Detect which cell encompasses the target text, then output its (x, y) center coordinate. 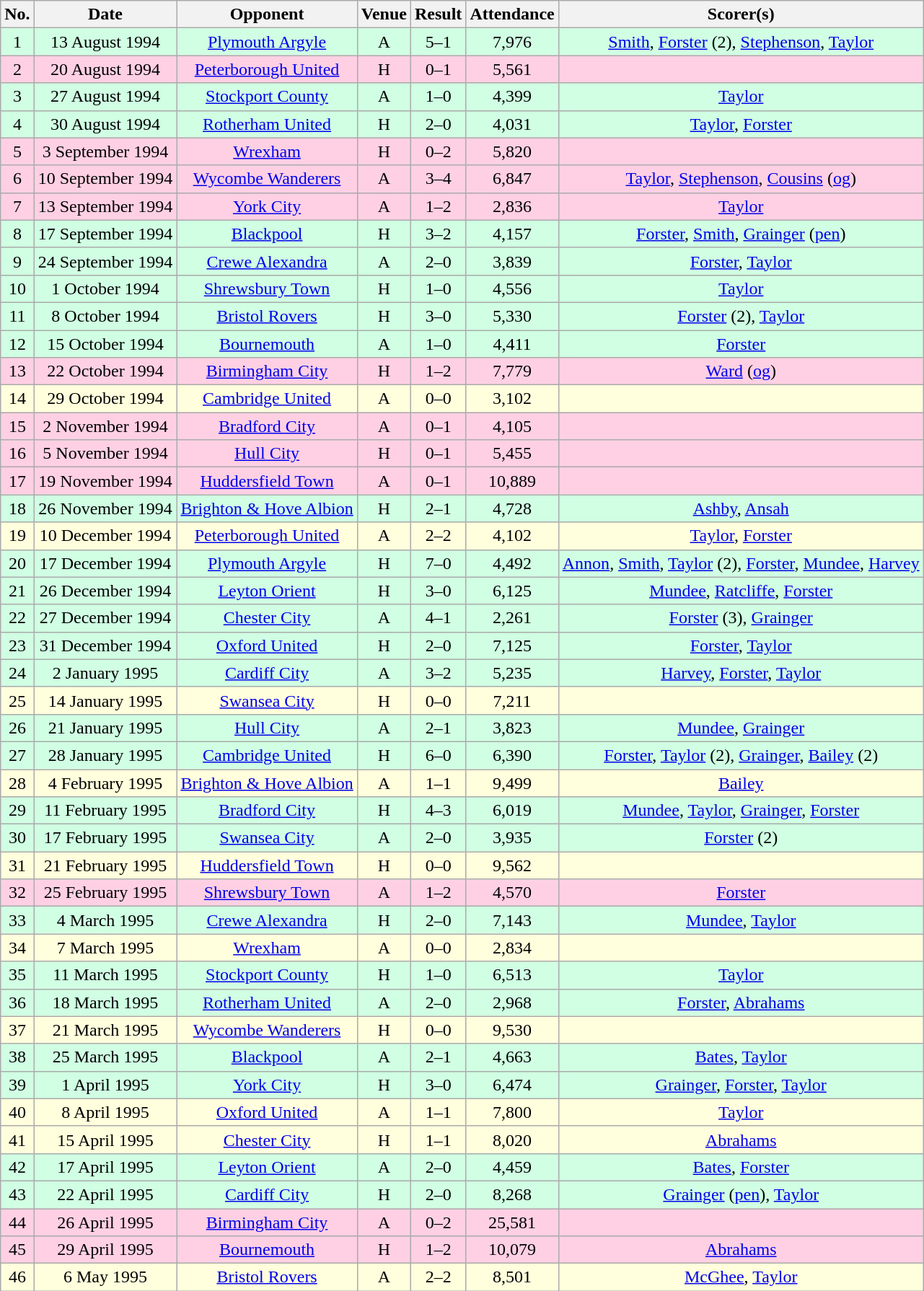
Forster, Smith, Grainger (pen) (741, 234)
Venue (384, 14)
25 February 1995 (105, 893)
20 (17, 563)
25 (17, 700)
4,157 (512, 234)
13 September 1994 (105, 206)
Scorer(s) (741, 14)
34 (17, 948)
21 February 1995 (105, 865)
Grainger (pen), Taylor (741, 1194)
11 February 1995 (105, 811)
4,031 (512, 124)
5,561 (512, 69)
24 September 1994 (105, 261)
35 (17, 975)
42 (17, 1167)
4,411 (512, 344)
27 August 1994 (105, 97)
27 December 1994 (105, 618)
11 March 1995 (105, 975)
8,268 (512, 1194)
5 November 1994 (105, 454)
17 (17, 481)
Bates, Forster (741, 1167)
8 April 1995 (105, 1112)
Result (438, 14)
36 (17, 1003)
6,513 (512, 975)
8,020 (512, 1140)
2,836 (512, 206)
26 April 1995 (105, 1222)
6–0 (438, 755)
5,235 (512, 673)
25,581 (512, 1222)
2 November 1994 (105, 426)
Harvey, Forster, Taylor (741, 673)
15 (17, 426)
6,390 (512, 755)
24 (17, 673)
27 (17, 755)
14 January 1995 (105, 700)
10 (17, 288)
25 March 1995 (105, 1057)
1 April 1995 (105, 1085)
23 (17, 645)
4–3 (438, 811)
10 September 1994 (105, 179)
40 (17, 1112)
9 (17, 261)
10,079 (512, 1250)
5 (17, 151)
3 September 1994 (105, 151)
17 September 1994 (105, 234)
3,839 (512, 261)
12 (17, 344)
21 March 1995 (105, 1030)
3–4 (438, 179)
31 (17, 865)
26 November 1994 (105, 508)
26 (17, 728)
4,570 (512, 893)
28 (17, 783)
Bates, Taylor (741, 1057)
Forster (2), Taylor (741, 316)
7 (17, 206)
22 October 1994 (105, 371)
7,211 (512, 700)
18 (17, 508)
19 November 1994 (105, 481)
No. (17, 14)
3,823 (512, 728)
41 (17, 1140)
9,530 (512, 1030)
6,847 (512, 179)
2,834 (512, 948)
6,474 (512, 1085)
30 August 1994 (105, 124)
17 February 1995 (105, 838)
7–0 (438, 563)
26 December 1994 (105, 591)
Mundee, Grainger (741, 728)
5,820 (512, 151)
7 March 1995 (105, 948)
4,556 (512, 288)
Bailey (741, 783)
Forster, Abrahams (741, 1003)
4 March 1995 (105, 920)
4,663 (512, 1057)
Annon, Smith, Taylor (2), Forster, Mundee, Harvey (741, 563)
8 October 1994 (105, 316)
Mundee, Taylor (741, 920)
2,261 (512, 618)
17 December 1994 (105, 563)
16 (17, 454)
43 (17, 1194)
30 (17, 838)
31 December 1994 (105, 645)
3,102 (512, 399)
6,019 (512, 811)
46 (17, 1277)
4–1 (438, 618)
15 October 1994 (105, 344)
13 August 1994 (105, 42)
4 February 1995 (105, 783)
Mundee, Taylor, Grainger, Forster (741, 811)
Forster (2) (741, 838)
4,399 (512, 97)
Ward (og) (741, 371)
39 (17, 1085)
4,105 (512, 426)
Smith, Forster (2), Stephenson, Taylor (741, 42)
22 April 1995 (105, 1194)
Grainger, Forster, Taylor (741, 1085)
7,143 (512, 920)
14 (17, 399)
7,800 (512, 1112)
29 April 1995 (105, 1250)
9,562 (512, 865)
4 (17, 124)
6 (17, 179)
Forster, Taylor (2), Grainger, Bailey (2) (741, 755)
37 (17, 1030)
4,492 (512, 563)
17 April 1995 (105, 1167)
2,968 (512, 1003)
18 March 1995 (105, 1003)
Forster (3), Grainger (741, 618)
22 (17, 618)
Date (105, 14)
10 December 1994 (105, 536)
9,499 (512, 783)
7,125 (512, 645)
5,330 (512, 316)
1 (17, 42)
10,889 (512, 481)
6,125 (512, 591)
4,728 (512, 508)
3,935 (512, 838)
6 May 1995 (105, 1277)
13 (17, 371)
2 January 1995 (105, 673)
4,459 (512, 1167)
Ashby, Ansah (741, 508)
Attendance (512, 14)
20 August 1994 (105, 69)
McGhee, Taylor (741, 1277)
Opponent (267, 14)
28 January 1995 (105, 755)
38 (17, 1057)
5–1 (438, 42)
15 April 1995 (105, 1140)
11 (17, 316)
Mundee, Ratcliffe, Forster (741, 591)
4,102 (512, 536)
33 (17, 920)
Taylor, Stephenson, Cousins (og) (741, 179)
29 (17, 811)
8,501 (512, 1277)
21 January 1995 (105, 728)
2 (17, 69)
45 (17, 1250)
32 (17, 893)
7,976 (512, 42)
1 October 1994 (105, 288)
21 (17, 591)
19 (17, 536)
8 (17, 234)
44 (17, 1222)
7,779 (512, 371)
3 (17, 97)
5,455 (512, 454)
29 October 1994 (105, 399)
